Capture the cell that displays the provided text and extract its [x, y] central coordinate. 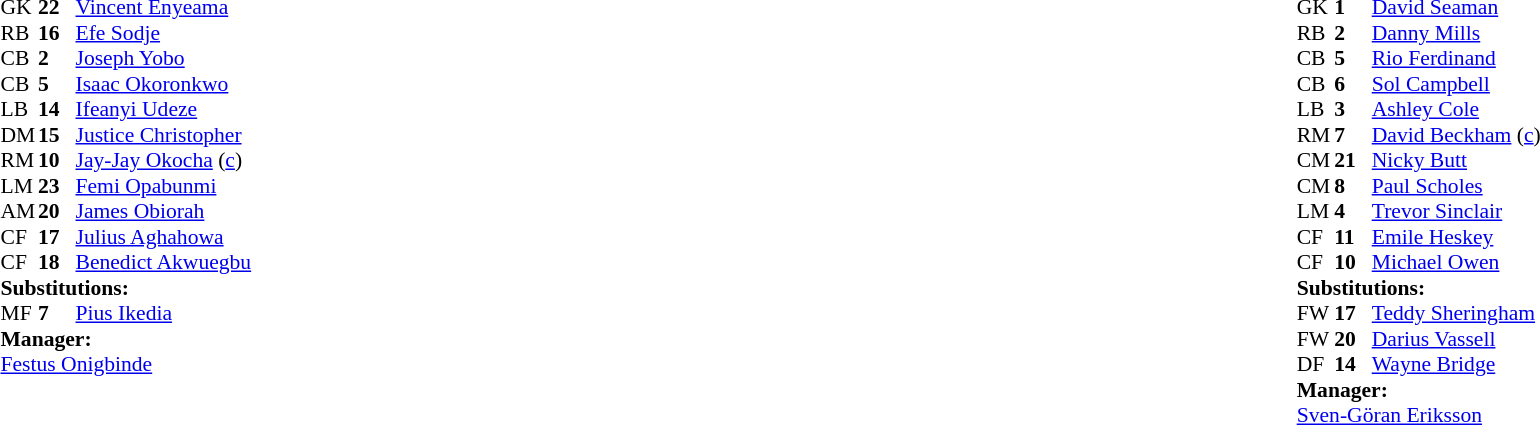
8 [1353, 186]
16 [57, 33]
15 [57, 135]
4 [1353, 211]
Manager: [126, 339]
6 [1353, 84]
Joseph Yobo [164, 59]
DF [1316, 365]
Festus Onigbinde [126, 365]
Justice Christopher [164, 135]
Isaac Okoronkwo [164, 84]
Jay-Jay Okocha (c) [164, 161]
Substitutions: [126, 288]
Femi Opabunmi [164, 186]
Julius Aghahowa [164, 237]
DM [19, 135]
James Obiorah [164, 211]
MF [19, 313]
Efe Sodje [164, 33]
11 [1353, 237]
Benedict Akwuegbu [164, 263]
23 [57, 186]
18 [57, 263]
Pius Ikedia [164, 313]
AM [19, 211]
21 [1353, 161]
Ifeanyi Udeze [164, 109]
3 [1353, 109]
